From the cell containing the given text, extract its center point as [x, y] coordinate. 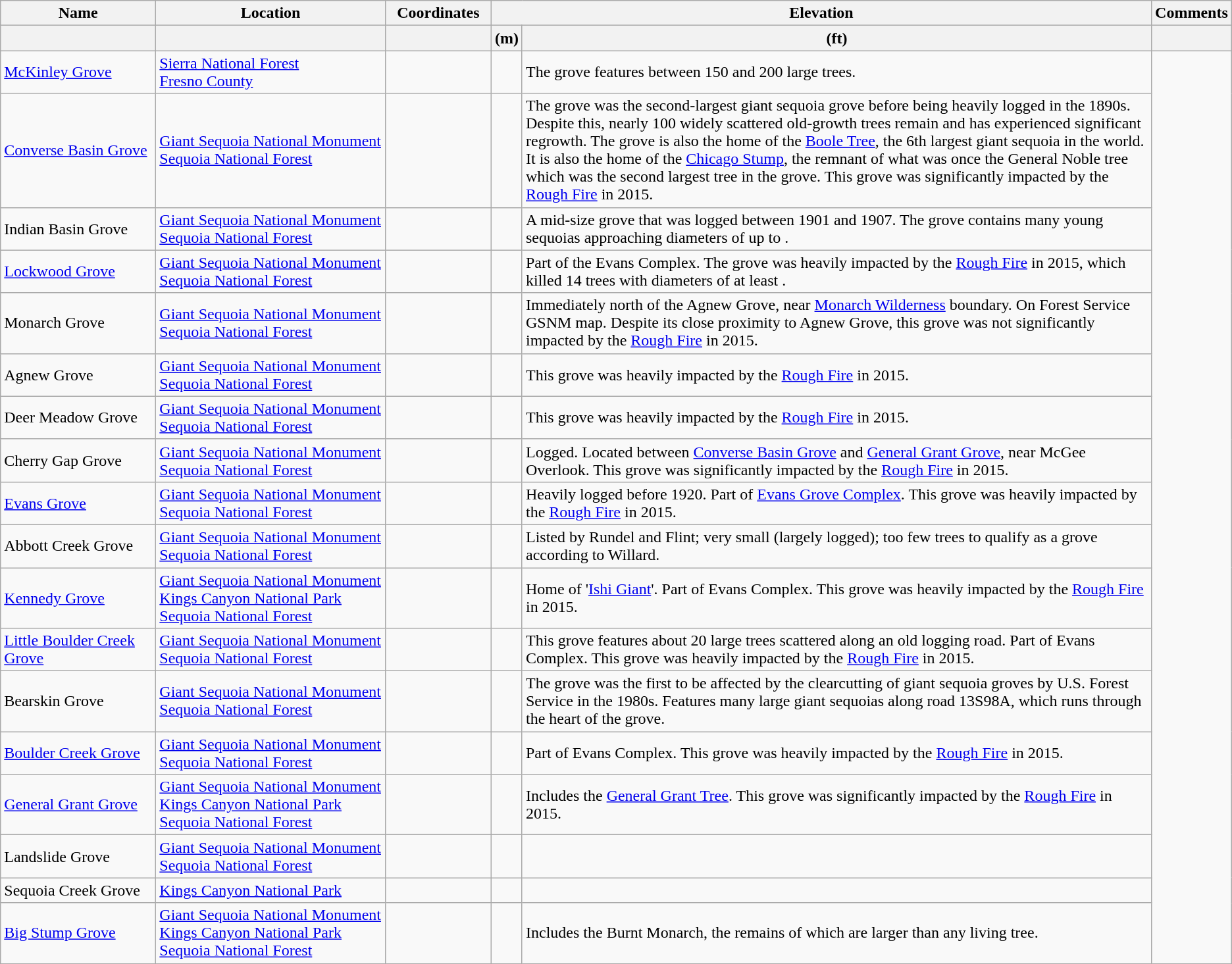
General Grant Grove [78, 805]
Includes the General Grant Tree. This grove was significantly impacted by the Rough Fire in 2015. [836, 805]
Monarch Grove [78, 323]
Landslide Grove [78, 857]
Indian Basin Grove [78, 229]
Evans Grove [78, 503]
Abbott Creek Grove [78, 546]
A mid-size grove that was logged between 1901 and 1907. The grove contains many young sequoias approaching diameters of up to . [836, 229]
Sequoia Creek Grove [78, 890]
Boulder Creek Grove [78, 753]
Heavily logged before 1920. Part of Evans Grove Complex. This grove was heavily impacted by the Rough Fire in 2015. [836, 503]
Comments [1192, 13]
Sierra National ForestFresno County [271, 72]
Location [271, 13]
Elevation [821, 13]
Converse Basin Grove [78, 150]
McKinley Grove [78, 72]
Part of the Evans Complex. The grove was heavily impacted by the Rough Fire in 2015, which killed 14 trees with diameters of at least . [836, 271]
Listed by Rundel and Flint; very small (largely logged); too few trees to qualify as a grove according to Willard. [836, 546]
Home of 'Ishi Giant'. Part of Evans Complex. This grove was heavily impacted by the Rough Fire in 2015. [836, 597]
Name [78, 13]
Includes the Burnt Monarch, the remains of which are larger than any living tree. [836, 933]
Lockwood Grove [78, 271]
Bearskin Grove [78, 701]
Agnew Grove [78, 375]
Kennedy Grove [78, 597]
Part of Evans Complex. This grove was heavily impacted by the Rough Fire in 2015. [836, 753]
Little Boulder Creek Grove [78, 650]
Coordinates [438, 13]
The grove features between 150 and 200 large trees. [836, 72]
Cherry Gap Grove [78, 461]
Kings Canyon National Park [271, 890]
(m) [507, 38]
(ft) [836, 38]
Big Stump Grove [78, 933]
Deer Meadow Grove [78, 417]
